Capture the cell that displays the provided text and extract its (x, y) central coordinate. 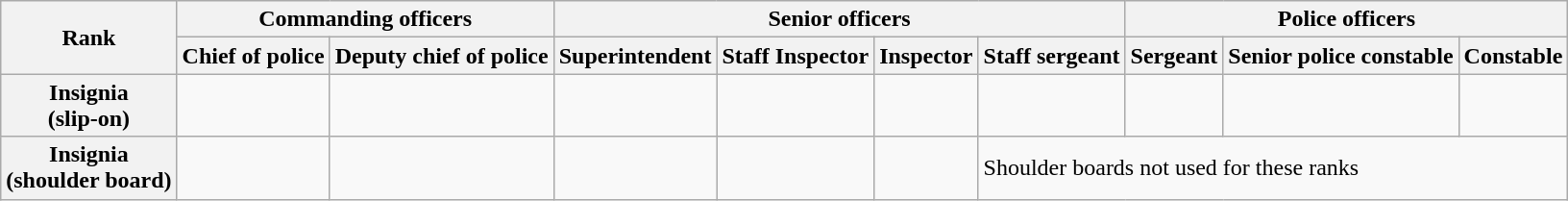
Senior police constable (1341, 56)
Inspector (926, 56)
Deputy chief of police (442, 56)
Shoulder boards not used for these ranks (1273, 167)
Superintendent (635, 56)
Chief of police (254, 56)
Insignia(slip-on) (88, 106)
Police officers (1347, 19)
Staff Inspector (796, 56)
Insignia(shoulder board) (88, 167)
Rank (88, 38)
Senior officers (840, 19)
Commanding officers (365, 19)
Sergeant (1174, 56)
Staff sergeant (1051, 56)
Constable (1513, 56)
